Find where the given text appears and provide that cell's center as (x, y) coordinate. 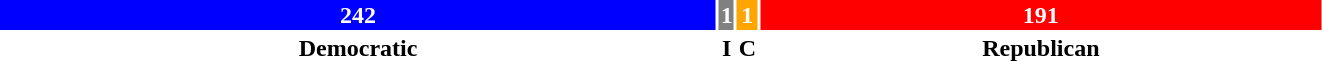
242 (358, 15)
191 (1040, 15)
